Search for the cell housing the specified text and yield its (x, y) center coordinate. 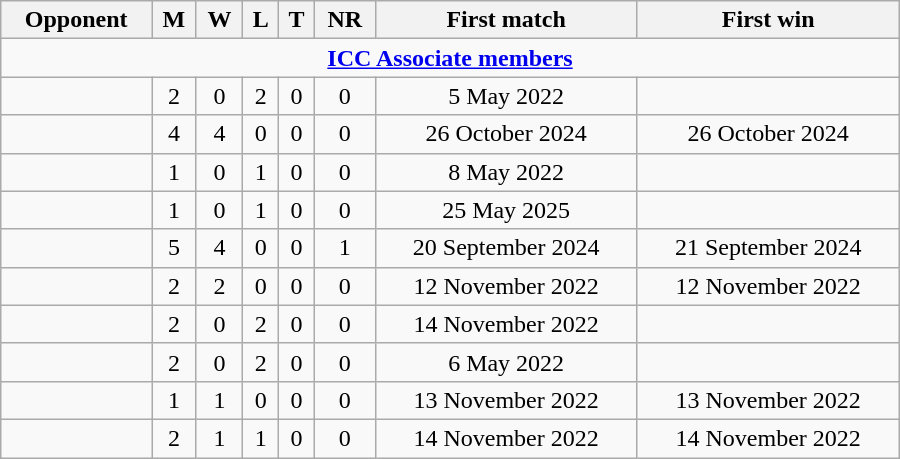
M (174, 20)
25 May 2025 (506, 210)
First match (506, 20)
First win (768, 20)
NR (344, 20)
5 (174, 248)
20 September 2024 (506, 248)
ICC Associate members (450, 58)
T (297, 20)
L (261, 20)
21 September 2024 (768, 248)
8 May 2022 (506, 172)
5 May 2022 (506, 96)
6 May 2022 (506, 362)
Opponent (76, 20)
W (219, 20)
